Detect which cell encompasses the target text, then output its (X, Y) center coordinate. 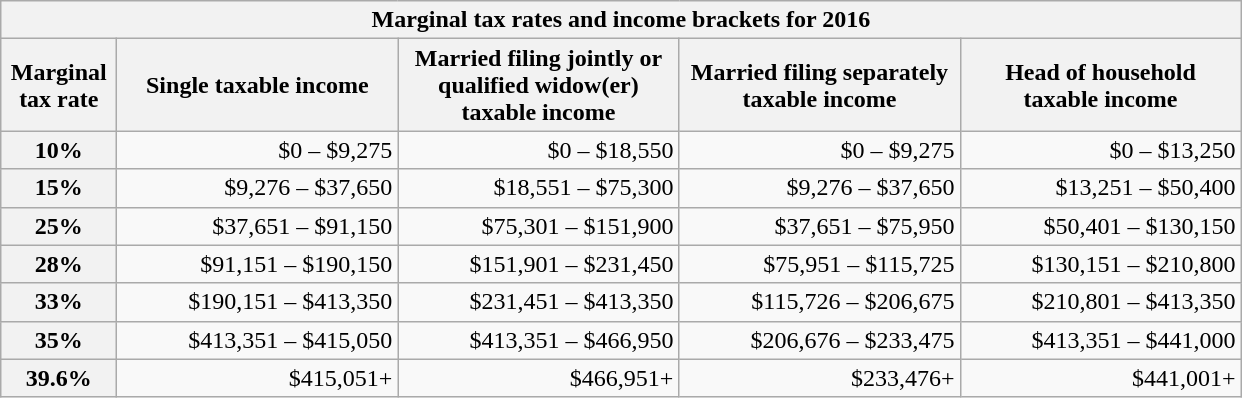
$413,351 – $466,950 (538, 340)
Married filing jointly or qualified widow(er) taxable income (538, 85)
$50,401 – $130,150 (1100, 226)
$231,451 – $413,350 (538, 302)
25% (59, 226)
10% (59, 150)
$206,676 – $233,475 (820, 340)
35% (59, 340)
$130,151 – $210,800 (1100, 264)
$13,251 – $50,400 (1100, 188)
$115,726 – $206,675 (820, 302)
33% (59, 302)
$0 – $13,250 (1100, 150)
Head of household taxable income (1100, 85)
$91,151 – $190,150 (258, 264)
$190,151 – $413,350 (258, 302)
Single taxable income (258, 85)
$75,951 – $115,725 (820, 264)
Marginal tax rate (59, 85)
28% (59, 264)
$0 – $18,550 (538, 150)
$37,651 – $91,150 (258, 226)
$151,901 – $231,450 (538, 264)
$413,351 – $415,050 (258, 340)
39.6% (59, 378)
$466,951+ (538, 378)
$37,651 – $75,950 (820, 226)
$413,351 – $441,000 (1100, 340)
15% (59, 188)
$75,301 – $151,900 (538, 226)
$415,051+ (258, 378)
$441,001+ (1100, 378)
$210,801 – $413,350 (1100, 302)
Married filing separately taxable income (820, 85)
$233,476+ (820, 378)
Marginal tax rates and income brackets for 2016 (621, 20)
$18,551 – $75,300 (538, 188)
